Find where the given text appears and provide that cell's center as [X, Y] coordinate. 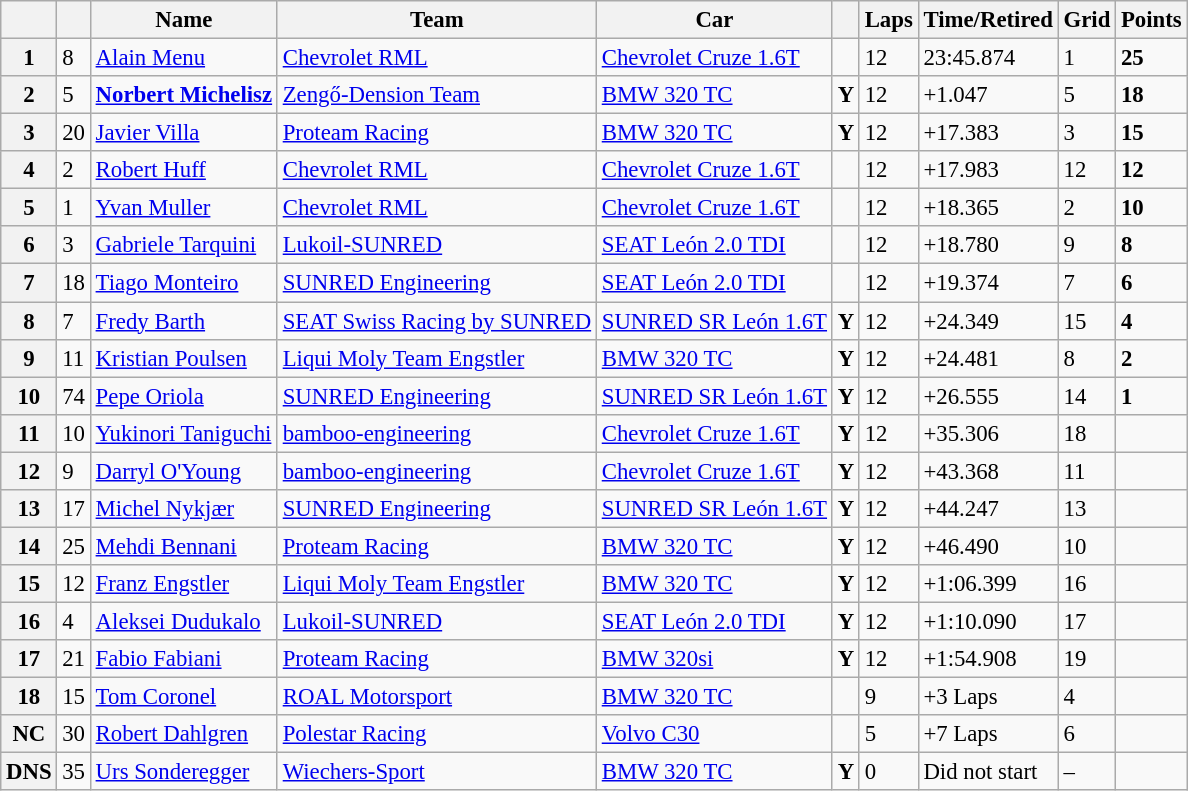
NC [29, 734]
Mehdi Bennani [184, 546]
Wiechers-Sport [436, 772]
+1:06.399 [988, 584]
Car [714, 20]
Did not start [988, 772]
Robert Dahlgren [184, 734]
+18.365 [988, 208]
BMW 320si [714, 659]
Kristian Poulsen [184, 358]
ROAL Motorsport [436, 697]
Franz Engstler [184, 584]
+17.383 [988, 133]
– [1086, 772]
+1.047 [988, 95]
+1:54.908 [988, 659]
+18.780 [988, 245]
Michel Nykjær [184, 509]
Team [436, 20]
Tom Coronel [184, 697]
Darryl O'Young [184, 471]
Yukinori Taniguchi [184, 433]
+24.349 [988, 321]
+24.481 [988, 358]
+46.490 [988, 546]
+17.983 [988, 170]
Norbert Michelisz [184, 95]
Pepe Oriola [184, 396]
+43.368 [988, 471]
Name [184, 20]
Robert Huff [184, 170]
21 [74, 659]
+7 Laps [988, 734]
+3 Laps [988, 697]
23:45.874 [988, 58]
Polestar Racing [436, 734]
19 [1086, 659]
0 [888, 772]
74 [74, 396]
+1:10.090 [988, 621]
35 [74, 772]
Tiago Monteiro [184, 283]
+26.555 [988, 396]
20 [74, 133]
SEAT Swiss Racing by SUNRED [436, 321]
Javier Villa [184, 133]
Laps [888, 20]
DNS [29, 772]
+19.374 [988, 283]
Fredy Barth [184, 321]
Points [1152, 20]
Grid [1086, 20]
Fabio Fabiani [184, 659]
Time/Retired [988, 20]
Urs Sonderegger [184, 772]
+35.306 [988, 433]
Zengő-Dension Team [436, 95]
30 [74, 734]
Alain Menu [184, 58]
Volvo C30 [714, 734]
Aleksei Dudukalo [184, 621]
Yvan Muller [184, 208]
Gabriele Tarquini [184, 245]
+44.247 [988, 509]
